For the text-containing cell, return its midpoint in (X, Y) coordinate format. 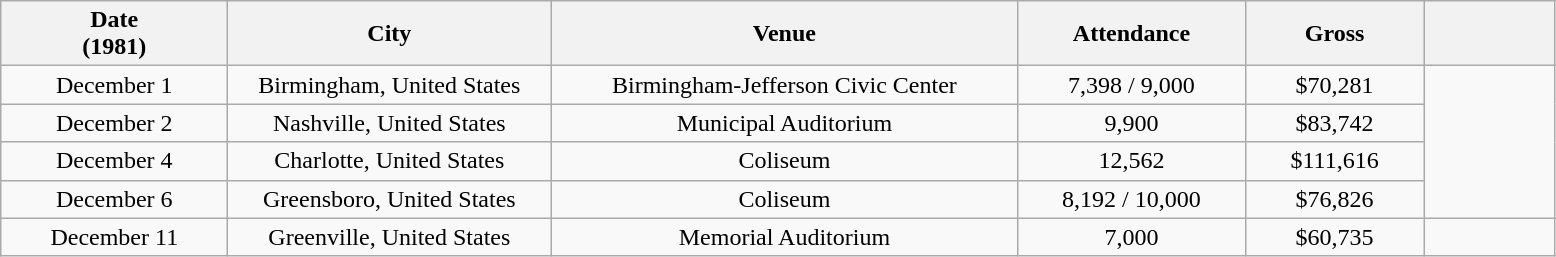
December 4 (114, 161)
Attendance (1132, 34)
12,562 (1132, 161)
9,900 (1132, 123)
$111,616 (1334, 161)
Date(1981) (114, 34)
Birmingham-Jefferson Civic Center (784, 85)
$60,735 (1334, 237)
December 6 (114, 199)
Gross (1334, 34)
December 11 (114, 237)
7,398 / 9,000 (1132, 85)
December 1 (114, 85)
7,000 (1132, 237)
City (390, 34)
Municipal Auditorium (784, 123)
Venue (784, 34)
December 2 (114, 123)
8,192 / 10,000 (1132, 199)
Greenville, United States (390, 237)
Nashville, United States (390, 123)
$83,742 (1334, 123)
Memorial Auditorium (784, 237)
Charlotte, United States (390, 161)
$70,281 (1334, 85)
Greensboro, United States (390, 199)
$76,826 (1334, 199)
Birmingham, United States (390, 85)
